For the text-containing cell, return its midpoint in [X, Y] coordinate format. 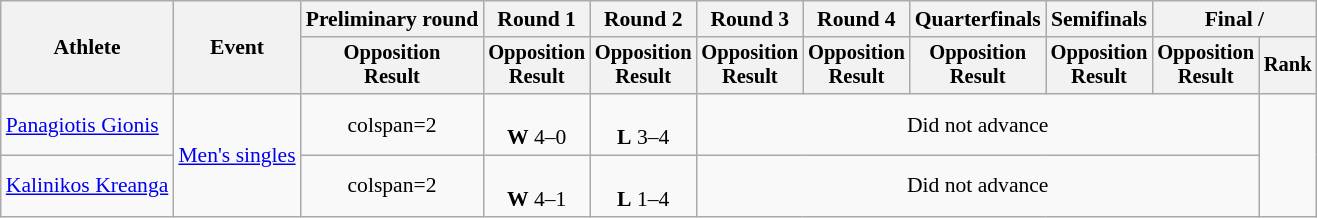
L 3–4 [644, 124]
Round 1 [536, 19]
Quarterfinals [978, 19]
Men's singles [236, 155]
Rank [1288, 66]
Semifinals [1100, 19]
Round 2 [644, 19]
W 4–0 [536, 124]
Final / [1234, 19]
Event [236, 48]
Athlete [88, 48]
W 4–1 [536, 186]
Round 4 [856, 19]
Preliminary round [392, 19]
Panagiotis Gionis [88, 124]
Kalinikos Kreanga [88, 186]
L 1–4 [644, 186]
Round 3 [750, 19]
